Capture the cell that displays the provided text and extract its (x, y) central coordinate. 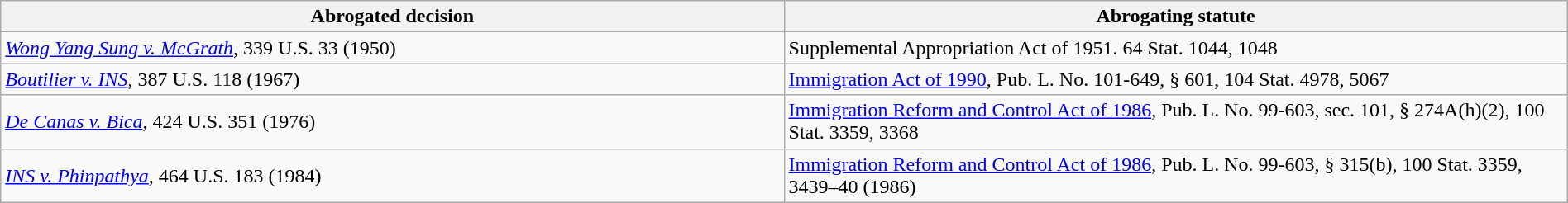
Immigration Reform and Control Act of 1986, Pub. L. No. 99-603, sec. 101, § 274A(h)(2), 100 Stat. 3359, 3368 (1176, 122)
Wong Yang Sung v. McGrath, 339 U.S. 33 (1950) (392, 48)
Supplemental Appropriation Act of 1951. 64 Stat. 1044, 1048 (1176, 48)
Immigration Reform and Control Act of 1986, Pub. L. No. 99-603, § 315(b), 100 Stat. 3359, 3439–40 (1986) (1176, 175)
Immigration Act of 1990, Pub. L. No. 101-649, § 601, 104 Stat. 4978, 5067 (1176, 79)
Boutilier v. INS, 387 U.S. 118 (1967) (392, 79)
De Canas v. Bica, 424 U.S. 351 (1976) (392, 122)
INS v. Phinpathya, 464 U.S. 183 (1984) (392, 175)
Abrogated decision (392, 17)
Abrogating statute (1176, 17)
